Identify which cell holds the provided text, then report its [X, Y] central coordinate. 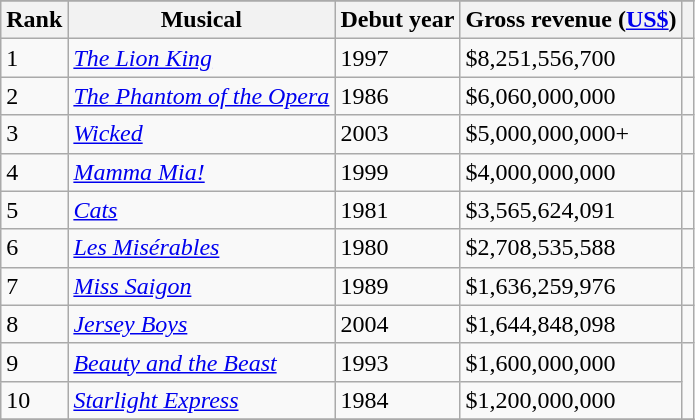
$1,600,000,000 [571, 362]
Mamma Mia! [202, 172]
Beauty and the Beast [202, 362]
9 [34, 362]
$2,708,535,588 [571, 248]
1986 [398, 96]
Les Misérables [202, 248]
The Phantom of the Opera [202, 96]
8 [34, 324]
Debut year [398, 20]
Rank [34, 20]
2 [34, 96]
3 [34, 134]
Musical [202, 20]
The Lion King [202, 58]
2004 [398, 324]
1984 [398, 400]
$1,200,000,000 [571, 400]
2003 [398, 134]
Cats [202, 210]
1981 [398, 210]
$6,060,000,000 [571, 96]
Miss Saigon [202, 286]
$1,636,259,976 [571, 286]
7 [34, 286]
$8,251,556,700 [571, 58]
Wicked [202, 134]
$4,000,000,000 [571, 172]
6 [34, 248]
4 [34, 172]
$3,565,624,091 [571, 210]
1980 [398, 248]
1997 [398, 58]
1989 [398, 286]
1 [34, 58]
1999 [398, 172]
$1,644,848,098 [571, 324]
$5,000,000,000+ [571, 134]
Gross revenue (US$) [571, 20]
Starlight Express [202, 400]
Jersey Boys [202, 324]
5 [34, 210]
1993 [398, 362]
10 [34, 400]
